Extract the [x, y] coordinate from the center of the cell holding the provided text.  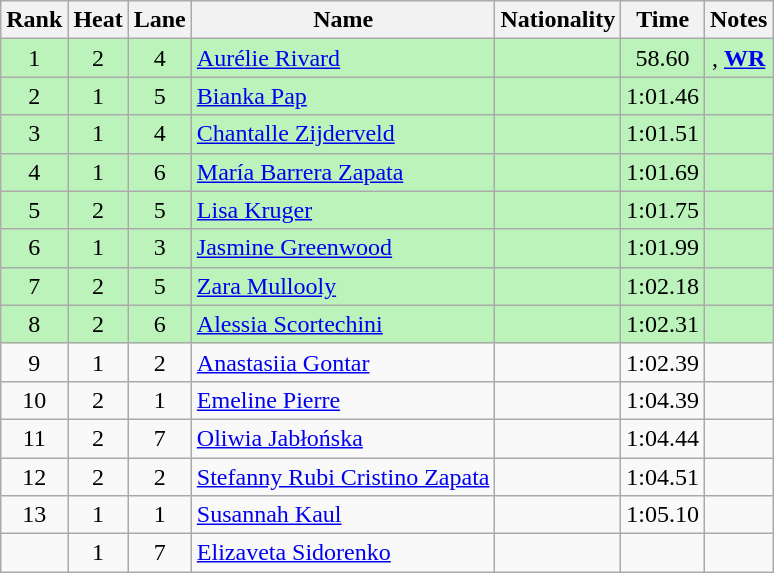
Time [663, 20]
1:01.75 [663, 210]
1:02.31 [663, 324]
Jasmine Greenwood [343, 248]
1:04.44 [663, 438]
Rank [34, 20]
Zara Mullooly [343, 286]
María Barrera Zapata [343, 172]
Susannah Kaul [343, 515]
1:01.51 [663, 134]
1:05.10 [663, 515]
10 [34, 400]
1:04.39 [663, 400]
1:01.69 [663, 172]
Name [343, 20]
9 [34, 362]
12 [34, 477]
Oliwia Jabłońska [343, 438]
Heat [98, 20]
Notes [738, 20]
58.60 [663, 58]
11 [34, 438]
8 [34, 324]
Chantalle Zijderveld [343, 134]
1:04.51 [663, 477]
Emeline Pierre [343, 400]
Nationality [558, 20]
13 [34, 515]
, WR [738, 58]
Elizaveta Sidorenko [343, 553]
1:02.39 [663, 362]
Alessia Scortechini [343, 324]
1:02.18 [663, 286]
Lane [160, 20]
Stefanny Rubi Cristino Zapata [343, 477]
1:01.99 [663, 248]
Anastasiia Gontar [343, 362]
Lisa Kruger [343, 210]
Bianka Pap [343, 96]
1:01.46 [663, 96]
Aurélie Rivard [343, 58]
